Identify which cell holds the provided text, then report its [x, y] central coordinate. 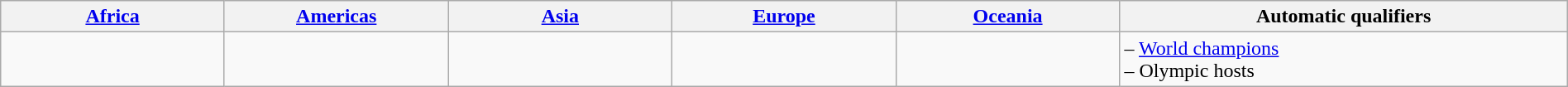
Africa [112, 17]
– World champions – Olympic hosts [1343, 60]
Europe [784, 17]
Asia [561, 17]
Oceania [1007, 17]
Automatic qualifiers [1343, 17]
Americas [336, 17]
